Capture the cell that displays the provided text and extract its (X, Y) central coordinate. 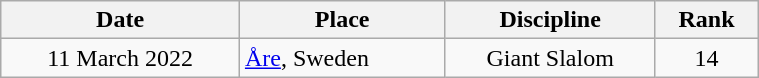
Discipline (550, 20)
Giant Slalom (550, 58)
Rank (706, 20)
11 March 2022 (120, 58)
Place (342, 20)
Date (120, 20)
14 (706, 58)
Åre, Sweden (342, 58)
